Scan for the cell matching the given text and deliver its [X, Y] coordinate at center. 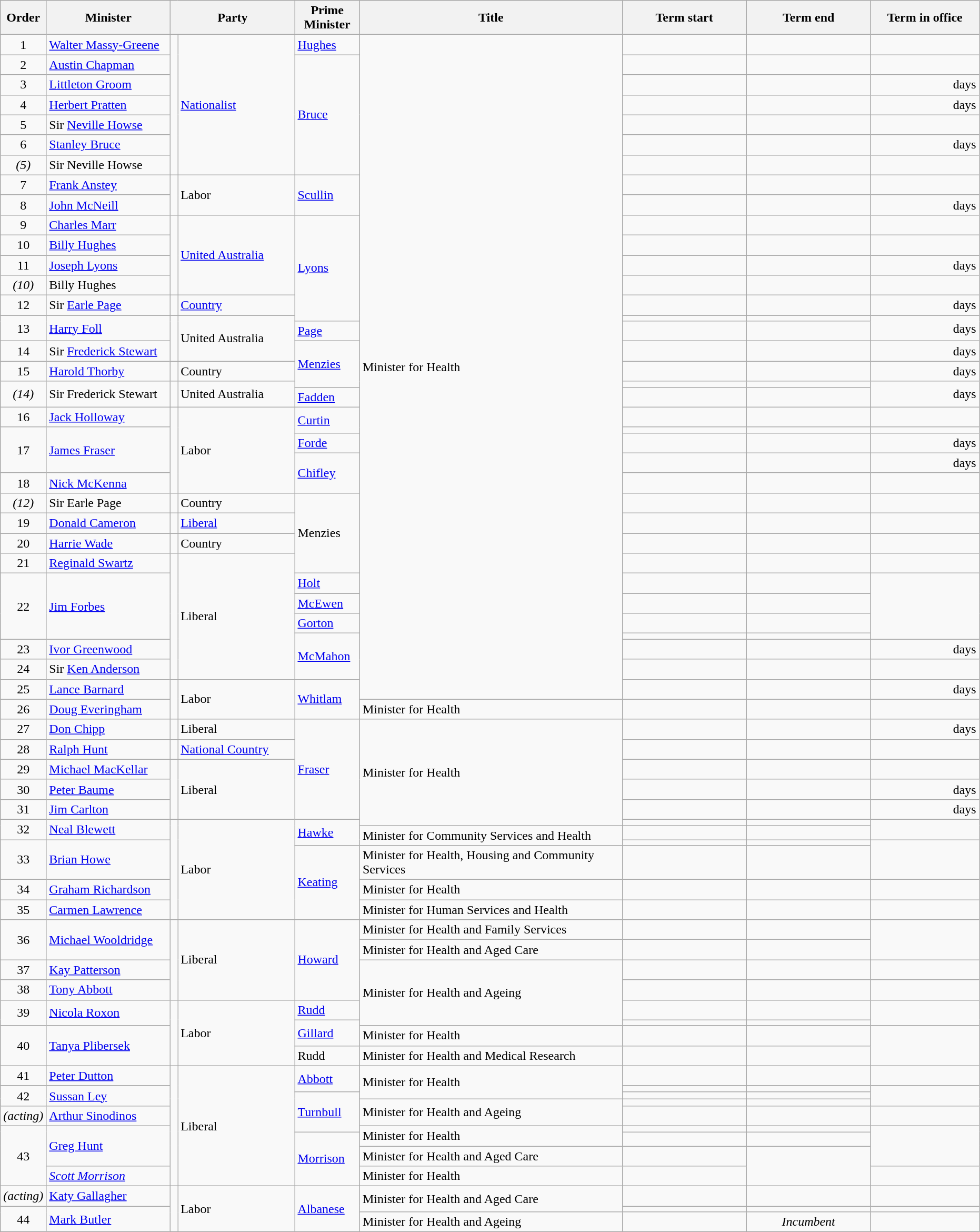
Mark Butler [108, 1219]
7 [23, 185]
28 [23, 749]
43 [23, 1156]
Frank Anstey [108, 185]
Arthur Sinodinos [108, 1116]
Minister for Human Services and Health [491, 910]
Littleton Groom [108, 85]
Don Chipp [108, 729]
Minister for Health, Housing and Community Services [491, 862]
Charles Marr [108, 225]
25 [23, 689]
Fadden [327, 397]
13 [23, 329]
Donald Cameron [108, 523]
Peter Dutton [108, 1076]
38 [23, 990]
Curtin [327, 420]
41 [23, 1076]
(14) [23, 394]
Term start [684, 18]
Doug Everingham [108, 709]
Minister for Health and Family Services [491, 930]
36 [23, 940]
John McNeill [108, 205]
Ralph Hunt [108, 749]
(12) [23, 503]
35 [23, 910]
31 [23, 809]
30 [23, 789]
Sussan Ley [108, 1096]
Lyons [327, 267]
McMahon [327, 656]
33 [23, 859]
Page [327, 331]
12 [23, 305]
40 [23, 1046]
Prime Minister [327, 18]
Albanese [327, 1209]
Brian Howe [108, 859]
James Fraser [108, 450]
44 [23, 1219]
McEwen [327, 603]
Howard [327, 960]
Lance Barnard [108, 689]
32 [23, 829]
Scott Morrison [108, 1176]
Sir Ken Anderson [108, 669]
Title [491, 18]
20 [23, 543]
3 [23, 85]
Chifley [327, 473]
Bruce [327, 115]
Gorton [327, 623]
Ivor Greenwood [108, 649]
Tanya Plibersek [108, 1046]
Forde [327, 443]
6 [23, 145]
15 [23, 371]
Nicola Roxon [108, 1013]
Gillard [327, 1033]
National Country [236, 749]
(5) [23, 165]
4 [23, 105]
Party [233, 18]
(10) [23, 285]
17 [23, 450]
Greg Hunt [108, 1146]
Stanley Bruce [108, 145]
Carmen Lawrence [108, 910]
Michael Wooldridge [108, 940]
Jack Holloway [108, 417]
Fraser [327, 769]
Reginald Swartz [108, 563]
Term end [808, 18]
14 [23, 351]
Nationalist [236, 105]
9 [23, 225]
16 [23, 417]
Hughes [327, 45]
34 [23, 890]
21 [23, 563]
Walter Massy-Greene [108, 45]
Minister for Health and Medical Research [491, 1056]
Graham Richardson [108, 890]
Katy Gallagher [108, 1196]
Hawke [327, 832]
18 [23, 483]
Order [23, 18]
Kay Patterson [108, 970]
Abbott [327, 1078]
Tony Abbott [108, 990]
Harold Thorby [108, 371]
27 [23, 729]
2 [23, 65]
Harrie Wade [108, 543]
Nick McKenna [108, 483]
Minister [108, 18]
8 [23, 205]
Keating [327, 882]
1 [23, 45]
Morrison [327, 1159]
11 [23, 265]
Austin Chapman [108, 65]
Michael MacKellar [108, 769]
37 [23, 970]
23 [23, 649]
19 [23, 523]
Minister for Community Services and Health [491, 836]
Turnbull [327, 1111]
Jim Forbes [108, 607]
Herbert Pratten [108, 105]
42 [23, 1096]
Neal Blewett [108, 829]
Incumbent [808, 1222]
Harry Foll [108, 329]
Joseph Lyons [108, 265]
26 [23, 709]
24 [23, 669]
22 [23, 607]
Term in office [925, 18]
Peter Baume [108, 789]
Whitlam [327, 699]
39 [23, 1013]
10 [23, 245]
Jim Carlton [108, 809]
Holt [327, 583]
29 [23, 769]
Scullin [327, 195]
5 [23, 125]
